Find where the given text appears and provide that cell's center as [x, y] coordinate. 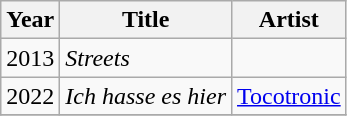
Ich hasse es hier [146, 96]
Tocotronic [290, 96]
2022 [30, 96]
Artist [290, 20]
Streets [146, 58]
Title [146, 20]
Year [30, 20]
2013 [30, 58]
